Capture the cell that displays the provided text and extract its [X, Y] central coordinate. 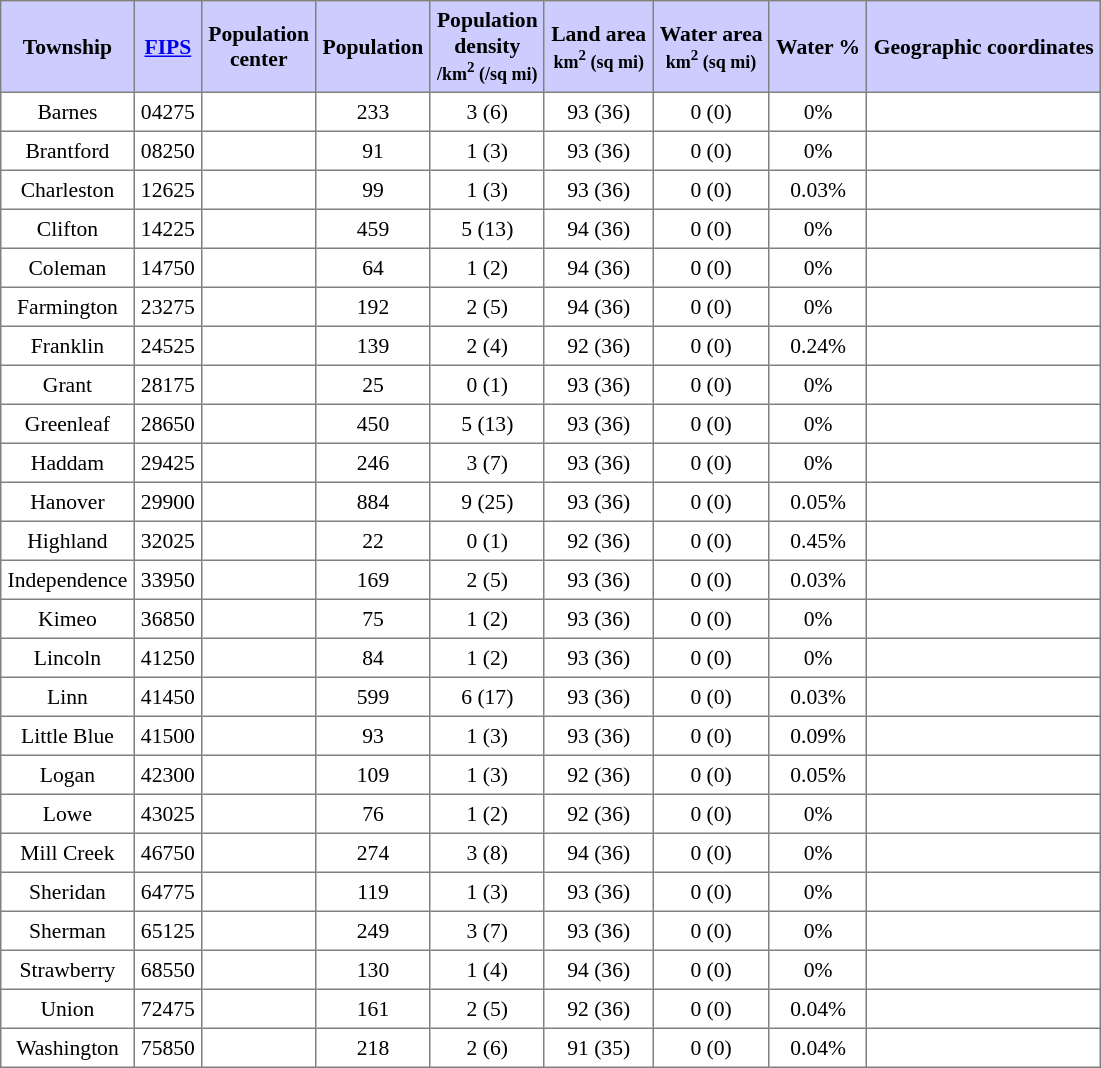
2 (6) [487, 1048]
41250 [168, 658]
3 (6) [487, 112]
64 [373, 268]
68550 [168, 970]
91 [373, 150]
41500 [168, 736]
Farmington [68, 306]
Washington [68, 1048]
14225 [168, 228]
Water areakm2 (sq mi) [711, 47]
1 (4) [487, 970]
2 (4) [487, 346]
Coleman [68, 268]
169 [373, 580]
459 [373, 228]
Populationcenter [259, 47]
Populationdensity/km2 (/sq mi) [487, 47]
Lowe [68, 814]
Land areakm2 (sq mi) [598, 47]
99 [373, 190]
6 (17) [487, 696]
75 [373, 618]
64775 [168, 892]
249 [373, 930]
76 [373, 814]
FIPS [168, 47]
Grant [68, 384]
Kimeo [68, 618]
33950 [168, 580]
Hanover [68, 502]
28650 [168, 424]
0.24% [818, 346]
Clifton [68, 228]
84 [373, 658]
14750 [168, 268]
599 [373, 696]
119 [373, 892]
Barnes [68, 112]
Brantford [68, 150]
Geographic coordinates [984, 47]
Sheridan [68, 892]
Greenleaf [68, 424]
Little Blue [68, 736]
Linn [68, 696]
161 [373, 1008]
41450 [168, 696]
130 [373, 970]
218 [373, 1048]
192 [373, 306]
9 (25) [487, 502]
12625 [168, 190]
0.45% [818, 540]
23275 [168, 306]
93 [373, 736]
Mill Creek [68, 852]
42300 [168, 774]
24525 [168, 346]
46750 [168, 852]
29900 [168, 502]
32025 [168, 540]
Water % [818, 47]
Logan [68, 774]
Independence [68, 580]
Charleston [68, 190]
274 [373, 852]
04275 [168, 112]
Highland [68, 540]
36850 [168, 618]
75850 [168, 1048]
139 [373, 346]
08250 [168, 150]
Township [68, 47]
Franklin [68, 346]
72475 [168, 1008]
233 [373, 112]
884 [373, 502]
43025 [168, 814]
28175 [168, 384]
Union [68, 1008]
25 [373, 384]
450 [373, 424]
22 [373, 540]
246 [373, 462]
Population [373, 47]
65125 [168, 930]
109 [373, 774]
0.09% [818, 736]
Strawberry [68, 970]
91 (35) [598, 1048]
Lincoln [68, 658]
Sherman [68, 930]
Haddam [68, 462]
29425 [168, 462]
3 (8) [487, 852]
